Detect which cell encompasses the target text, then output its (X, Y) center coordinate. 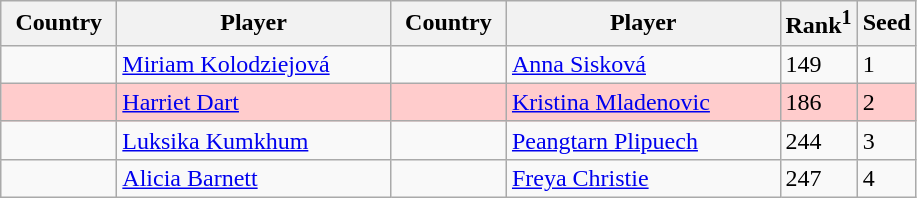
Alicia Barnett (254, 178)
247 (818, 178)
1 (886, 64)
Seed (886, 24)
4 (886, 178)
186 (818, 102)
Rank1 (818, 24)
Freya Christie (643, 178)
Miriam Kolodziejová (254, 64)
2 (886, 102)
Peangtarn Plipuech (643, 140)
Luksika Kumkhum (254, 140)
Kristina Mladenovic (643, 102)
3 (886, 140)
Anna Sisková (643, 64)
244 (818, 140)
149 (818, 64)
Harriet Dart (254, 102)
